Pinpoint the cell where the given text exists, returning its (x, y) midpoint coordinate. 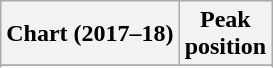
Peak position (225, 34)
Chart (2017–18) (90, 34)
